Determine the (x, y) coordinate at the center of the cell enclosing the given text.  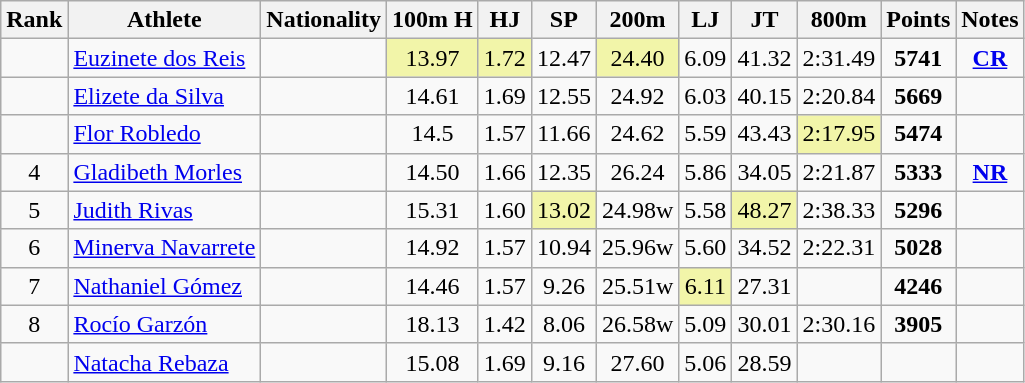
Natacha Rebaza (164, 362)
4246 (918, 286)
14.50 (433, 172)
26.58w (637, 324)
5296 (918, 210)
27.31 (764, 286)
15.08 (433, 362)
5.06 (706, 362)
6.03 (706, 96)
HJ (504, 20)
11.66 (564, 134)
5.86 (706, 172)
34.05 (764, 172)
5 (34, 210)
SP (564, 20)
15.31 (433, 210)
30.01 (764, 324)
Flor Robledo (164, 134)
2:30.16 (839, 324)
2:17.95 (839, 134)
28.59 (764, 362)
Points (918, 20)
6.11 (706, 286)
10.94 (564, 248)
8.06 (564, 324)
Nathaniel Gómez (164, 286)
Minerva Navarrete (164, 248)
2:38.33 (839, 210)
6.09 (706, 58)
25.96w (637, 248)
3905 (918, 324)
2:20.84 (839, 96)
1.66 (504, 172)
5.60 (706, 248)
2:21.87 (839, 172)
Rank (34, 20)
24.40 (637, 58)
41.32 (764, 58)
9.26 (564, 286)
24.98w (637, 210)
1.60 (504, 210)
12.35 (564, 172)
14.46 (433, 286)
34.52 (764, 248)
5333 (918, 172)
2:22.31 (839, 248)
5.59 (706, 134)
NR (990, 172)
40.15 (764, 96)
Notes (990, 20)
18.13 (433, 324)
14.61 (433, 96)
14.92 (433, 248)
Elizete da Silva (164, 96)
5028 (918, 248)
5.09 (706, 324)
14.5 (433, 134)
24.62 (637, 134)
7 (34, 286)
26.24 (637, 172)
JT (764, 20)
43.43 (764, 134)
800m (839, 20)
Athlete (164, 20)
9.16 (564, 362)
1.42 (504, 324)
8 (34, 324)
13.02 (564, 210)
1.72 (504, 58)
48.27 (764, 210)
2:31.49 (839, 58)
6 (34, 248)
13.97 (433, 58)
12.55 (564, 96)
4 (34, 172)
5.58 (706, 210)
Rocío Garzón (164, 324)
Euzinete dos Reis (164, 58)
100m H (433, 20)
24.92 (637, 96)
25.51w (637, 286)
Judith Rivas (164, 210)
5474 (918, 134)
Nationality (324, 20)
Gladibeth Morles (164, 172)
5741 (918, 58)
200m (637, 20)
LJ (706, 20)
27.60 (637, 362)
CR (990, 58)
5669 (918, 96)
12.47 (564, 58)
